Provide the (x, y) coordinate of the cell's center where the given text is located.  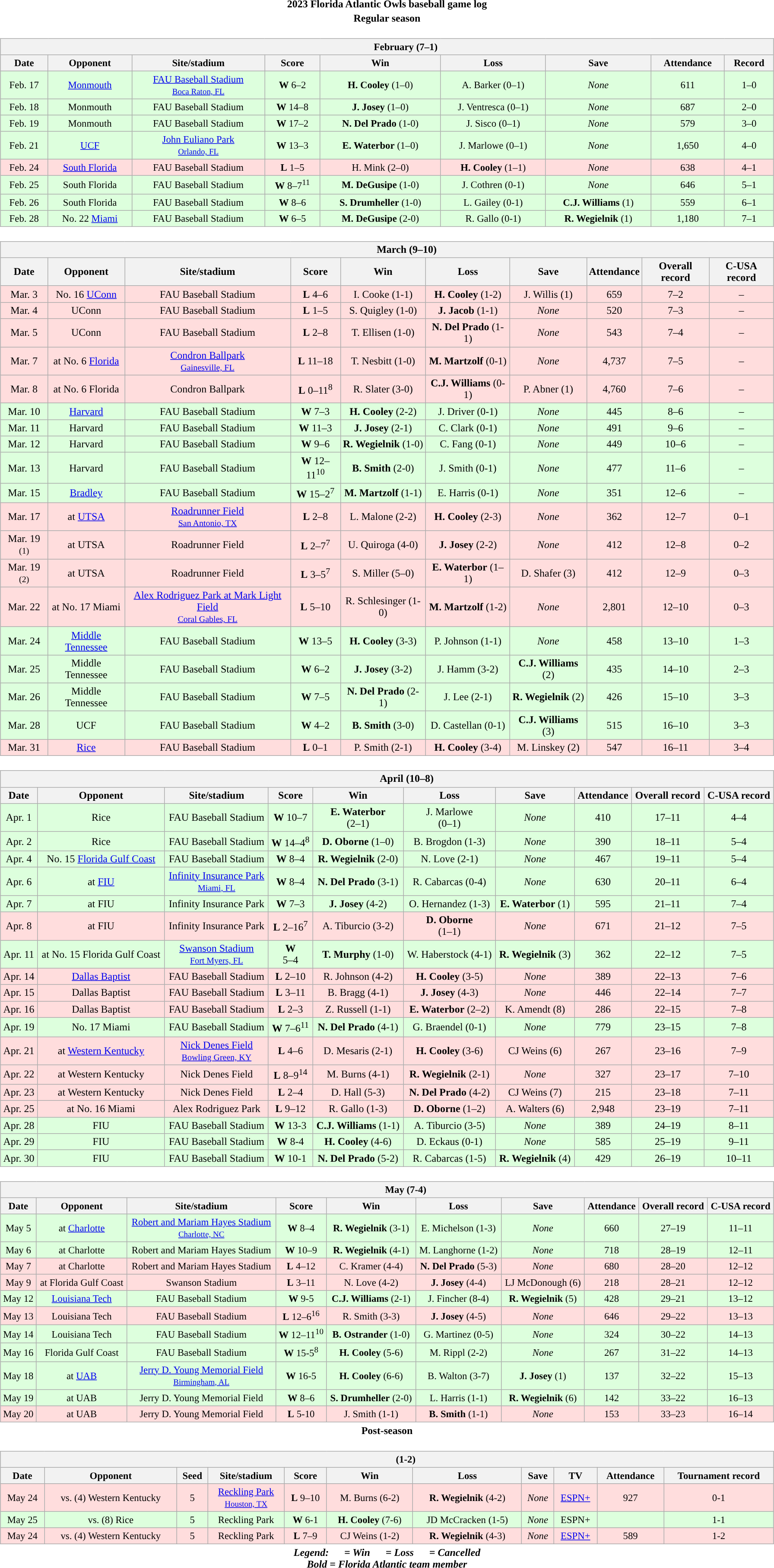
L 3–57 (315, 573)
O. Hernandez (1-3) (450, 904)
J. Josey (4-5) (458, 1316)
927 (630, 1497)
J. Sisco (0–1) (493, 124)
H. Cooley (2-2) (383, 411)
C.J. Williams (1-1) (358, 1125)
at No. 16 Miami (101, 1109)
H. Cooley (3-4) (468, 748)
28–20 (673, 1266)
680 (612, 1266)
R. Wegielnik (1) (598, 218)
Florida Gulf Coast (82, 1352)
R. Cabarcas (1-5) (450, 1158)
8–6 (676, 411)
J. Smith (0-1) (468, 468)
491 (614, 428)
M. Linskey (2) (549, 748)
16–14 (741, 1414)
Feb. 21 (24, 145)
638 (688, 168)
12–9 (676, 573)
R. Cabarcas (0-4) (450, 882)
S. Drumheller (2-0) (371, 1398)
153 (612, 1414)
I. Cooke (1-1) (383, 294)
1–0 (749, 85)
May 19 (18, 1398)
J. Lee (2-1) (468, 697)
B. Bragg (4-1) (358, 993)
687 (688, 107)
J. Josey (4-4) (458, 1282)
23–18 (668, 1092)
J. Hamm (3-2) (468, 669)
Apr. 21 (19, 1051)
22–13 (668, 976)
22–12 (668, 954)
A. Walters (6) (535, 1109)
Alex Rodriguez Park at Mark Light FieldCoral Gables, FL (207, 607)
M. DeGusipe (2-0) (380, 218)
W 13-3 (290, 1125)
23–19 (668, 1109)
13–12 (741, 1299)
M. Burns (4-1) (358, 1074)
L 2–10 (290, 976)
R. Wegielnik (3-1) (371, 1227)
L. Malone (2-2) (383, 517)
18–11 (668, 841)
2–0 (749, 107)
L 0–118 (315, 389)
May 6 (18, 1250)
16–10 (676, 725)
J. Josey (2-2) (468, 545)
Mar. 24 (24, 641)
25–19 (668, 1142)
10–11 (739, 1158)
0-1 (719, 1497)
D. Shafer (3) (549, 573)
33–23 (673, 1414)
W 9–6 (315, 444)
R. Wegielnik (2-1) (450, 1074)
30–22 (673, 1334)
W 14–48 (290, 841)
Infinity Insurance ParkMiami, FL (216, 882)
445 (614, 411)
D. Oborne(1–1) (450, 926)
B. Brogdon (1-3) (450, 841)
J. Willis (1) (549, 294)
659 (614, 294)
C.J. Williams (1) (598, 202)
Feb. 18 (24, 107)
W 13–5 (315, 641)
671 (603, 926)
N. Del Prado (4-2) (450, 1092)
G. Martinez (0-5) (458, 1334)
Apr. 28 (19, 1125)
P. Johnson (1-1) (468, 641)
No. 17 Miami (101, 1027)
L 12–616 (301, 1316)
Apr. 19 (19, 1027)
H. Cooley (5-6) (371, 1352)
N. Del Prado (1-0) (380, 124)
13–13 (741, 1316)
428 (612, 1299)
435 (614, 669)
L 2–77 (315, 545)
9–6 (676, 428)
24–19 (668, 1125)
W 4–2 (315, 725)
C. Clark (0-1) (468, 428)
R. Wegielnik (3) (535, 954)
14–10 (676, 669)
W 10-1 (290, 1158)
March (9–10) (387, 249)
611 (688, 85)
446 (603, 993)
559 (688, 202)
520 (614, 310)
Feb. 28 (24, 218)
May 9 (18, 1282)
K. Amendt (8) (535, 1009)
M. Martzolf (1-2) (468, 607)
218 (612, 1282)
D. Mesaris (2-1) (358, 1051)
20–11 (668, 882)
N. Del Prado (3-1) (358, 882)
Condron Ballpark (207, 389)
No. 16 UConn (86, 294)
33–22 (673, 1398)
May 12 (18, 1299)
R. Wegielnik (4-1) (371, 1250)
B. Smith (2-0) (383, 468)
L 8–914 (290, 1074)
16–13 (741, 1398)
H. Cooley (1–0) (380, 85)
L 2–3 (290, 1009)
21–12 (668, 926)
J. Driver (0-1) (468, 411)
Jerry D. Young Memorial FieldBirmingham, AL (201, 1375)
630 (603, 882)
W 11–3 (315, 428)
N. Del Prado (5-2) (358, 1158)
J. Marlowe(0–1) (450, 818)
449 (614, 444)
J. Josey (2-1) (383, 428)
215 (603, 1092)
Apr. 8 (19, 926)
T. Nesbitt (1-0) (383, 361)
M. Martzolf (1-1) (383, 493)
at No. 17 Miami (86, 607)
Apr. 30 (19, 1158)
23–16 (668, 1051)
Mar. 28 (24, 725)
23–15 (668, 1027)
17–11 (668, 818)
Record (749, 63)
11–11 (741, 1227)
429 (603, 1158)
4–4 (739, 818)
Apr. 11 (19, 954)
B. Smith (1-1) (458, 1414)
H. Cooley (1–1) (493, 168)
7–1 (749, 218)
A. Tiburcio (3-5) (450, 1125)
Mar. 7 (24, 361)
Feb. 24 (24, 168)
C.J. Williams (2) (549, 669)
21–11 (668, 904)
W 15-58 (301, 1352)
32–22 (673, 1375)
12–7 (676, 517)
515 (614, 725)
390 (603, 841)
Mar. 31 (24, 748)
E. Waterbor (1–1) (468, 573)
22–14 (668, 993)
N. Del Prado (2-1) (383, 697)
579 (688, 124)
351 (614, 493)
H. Cooley (3-6) (450, 1051)
J. Fincher (8-4) (458, 1299)
N. Del Prado (1-1) (468, 333)
7–7 (739, 993)
L 9–10 (305, 1497)
16–11 (676, 748)
Mar. 10 (24, 411)
H. Cooley (2-3) (468, 517)
4–1 (749, 168)
N. Love (4-2) (371, 1282)
Mar. 3 (24, 294)
4,737 (614, 361)
7–9 (739, 1051)
0–1 (742, 517)
S. Quigley (1-0) (383, 310)
W 14–8 (292, 107)
R. Johnson (4-2) (358, 976)
W 7–5 (315, 697)
L 0–1 (315, 748)
1,180 (688, 218)
E. Michelson (1-3) (458, 1227)
R. Wegielnik (2-0) (358, 859)
Apr. 22 (19, 1074)
12–10 (676, 607)
7–10 (739, 1074)
N. Love (2-1) (450, 859)
Apr. 25 (19, 1109)
27–19 (673, 1227)
A. Tiburcio (3-2) (358, 926)
W. Haberstock (4-1) (450, 954)
H. Cooley (7-6) (370, 1520)
G. Braendel (0-1) (450, 1027)
R. Gallo (0-1) (493, 218)
FAU Baseball StadiumBoca Raton, FL (198, 85)
Apr. 14 (19, 976)
L 5-10 (301, 1414)
Tournament record (719, 1476)
Apr. 4 (19, 859)
P. Smith (2-1) (383, 748)
M. Rippl (2-2) (458, 1352)
Feb. 26 (24, 202)
J. Smith (1-1) (371, 1414)
L 2–167 (290, 926)
Seed (193, 1476)
Bradley (86, 493)
B. Ostrander (1-0) (371, 1334)
W 8-4 (290, 1142)
(1-2) (387, 1459)
H. Cooley (3-3) (383, 641)
U. Quiroga (4-0) (383, 545)
2,948 (603, 1109)
660 (612, 1227)
Roadrunner FieldSan Antonio, TX (207, 517)
23–17 (668, 1074)
142 (612, 1398)
May 14 (18, 1334)
0–2 (742, 545)
12–8 (676, 545)
Mar. 11 (24, 428)
S. Drumheller (1-0) (380, 202)
7–2 (676, 294)
April (10–8) (387, 779)
W 6-1 (305, 1520)
Swanson Stadium (201, 1282)
H. Mink (2–0) (380, 168)
B. Walton (3-7) (458, 1375)
E. Waterbor(2–1) (358, 818)
W 6–5 (292, 218)
D. Oborne (1–0) (358, 841)
C. Kramer (4-4) (371, 1266)
L 4–12 (301, 1266)
D. Eckaus (0-1) (450, 1142)
TV (575, 1476)
S. Miller (5–0) (383, 573)
Feb. 25 (24, 185)
R. Smith (3-3) (371, 1316)
543 (614, 333)
Apr. 6 (19, 882)
T. Ellisen (1-0) (383, 333)
C.J. Williams (2-1) (371, 1299)
L. Harris (1-1) (458, 1398)
Mar. 19 (2) (24, 573)
D. Hall (5-3) (358, 1092)
Mar. 26 (24, 697)
H. Cooley (3-5) (450, 976)
C.J. Williams (3) (549, 725)
Mar. 8 (24, 389)
P. Abner (1) (549, 389)
Mar. 13 (24, 468)
CJ Weins (1-2) (370, 1536)
28–21 (673, 1282)
29–22 (673, 1316)
E. Harris (0-1) (468, 493)
John Euliano ParkOrlando, FL (198, 145)
Mar. 25 (24, 669)
R. Wegielnik (1-0) (383, 444)
779 (603, 1027)
8–11 (739, 1125)
L 2–4 (290, 1092)
Nick Denes FieldBowling Green, KY (216, 1051)
Z. Russell (1-1) (358, 1009)
29–21 (673, 1299)
R. Wegielnik (4-2) (467, 1497)
Feb. 17 (24, 85)
Mar. 4 (24, 310)
D. Oborne (1–2) (450, 1109)
vs. (8) Rice (111, 1520)
W 8–711 (292, 185)
1,650 (688, 145)
May 16 (18, 1352)
L 11–18 (315, 361)
718 (612, 1250)
N. Del Prado (5-3) (458, 1266)
C.J. Williams (0-1) (468, 389)
31–22 (673, 1352)
M. DeGusipe (1-0) (380, 185)
J. Cothren (0-1) (493, 185)
M. Langhorne (1-2) (458, 1250)
W 9-5 (301, 1299)
J. Marlowe (0–1) (493, 145)
15–10 (676, 697)
13–10 (676, 641)
H. Cooley (4-6) (358, 1142)
CJ Weins (7) (535, 1092)
R. Slater (3-0) (383, 389)
585 (603, 1142)
JD McCracken (1-5) (467, 1520)
R. Schlesinger (1-0) (383, 607)
W 16-5 (301, 1375)
Apr. 2 (19, 841)
No. 22 Miami (90, 218)
J. Josey (3-2) (383, 669)
11–6 (676, 468)
N. Del Prado (4-1) (358, 1027)
324 (612, 1334)
458 (614, 641)
12–6 (676, 493)
L. Gailey (0-1) (493, 202)
5–1 (749, 185)
15–13 (741, 1375)
595 (603, 904)
May 25 (22, 1520)
W 13–3 (292, 145)
Apr. 23 (19, 1092)
1-2 (719, 1536)
1-1 (719, 1520)
Mar. 15 (24, 493)
R. Wegielnik (6) (543, 1398)
February (7–1) (387, 47)
May 13 (18, 1316)
Mar. 19 (1) (24, 545)
2,801 (614, 607)
10–6 (676, 444)
M. Martzolf (0-1) (468, 361)
W 17–2 (292, 124)
J. Josey (1) (543, 1375)
9–11 (739, 1142)
R. Wegielnik (5) (543, 1299)
137 (612, 1375)
26–19 (668, 1158)
Condron BallparkGainesville, FL (207, 361)
May 20 (18, 1414)
4–0 (749, 145)
May 7 (18, 1266)
7–3 (676, 310)
M. Burns (6-2) (370, 1497)
Mar. 12 (24, 444)
J. Ventresca (0–1) (493, 107)
E. Waterbor (1–0) (380, 145)
R. Wegielnik (4-3) (467, 1536)
B. Smith (3-0) (383, 725)
W 10–9 (301, 1250)
LJ McDonough (6) (543, 1282)
589 (630, 1536)
W 7–611 (290, 1027)
Apr. 1 (19, 818)
Mar. 22 (24, 607)
R. Gallo (1-3) (358, 1109)
426 (614, 697)
6–4 (739, 882)
Apr. 15 (19, 993)
L 7–9 (305, 1536)
286 (603, 1009)
6–1 (749, 202)
No. 15 Florida Gulf Coast (101, 859)
W 15–27 (315, 493)
J. Jacob (1-1) (468, 310)
H. Cooley (6-6) (371, 1375)
A. Barker (0–1) (493, 85)
May 5 (18, 1227)
CJ Weins (6) (535, 1051)
C. Fang (0-1) (468, 444)
at No. 15 Florida Gulf Coast (101, 954)
1–3 (742, 641)
E. Waterbor (1) (535, 904)
T. Murphy (1-0) (358, 954)
22–15 (668, 1009)
Apr. 29 (19, 1142)
W5–4 (290, 954)
J. Josey (4-3) (450, 993)
J. Josey (1–0) (380, 107)
Apr. 7 (19, 904)
J. Josey (4-2) (358, 904)
L 5–10 (315, 607)
410 (603, 818)
547 (614, 748)
28–19 (673, 1250)
Apr. 16 (19, 1009)
E. Waterbor (2–2) (450, 1009)
2–3 (742, 669)
Alex Rodriguez Park (216, 1109)
Feb. 19 (24, 124)
D. Castellan (0-1) (468, 725)
477 (614, 468)
3–0 (749, 124)
H. Cooley (1-2) (468, 294)
4,760 (614, 389)
Mar. 5 (24, 333)
at Florida Gulf Coast (82, 1282)
19–11 (668, 859)
327 (603, 1074)
R. Wegielnik (2) (549, 697)
Robert and Mariam Hayes StadiumCharlotte, NC (201, 1227)
12–11 (741, 1250)
3–4 (742, 748)
Swanson StadiumFort Myers, FL (216, 954)
May 18 (18, 1375)
Reckling ParkHouston, TX (246, 1497)
Mar. 17 (24, 517)
L 9–12 (290, 1109)
W 10–7 (290, 818)
May (7-4) (387, 1189)
R. Wegielnik (4) (535, 1158)
467 (603, 859)
